Output the [X, Y] coordinate of the center of the cell containing the given text.  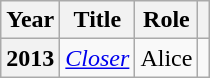
Alice [166, 58]
2013 [30, 58]
Year [30, 20]
Title [98, 20]
Closer [98, 58]
Role [166, 20]
